Output the (X, Y) coordinate of the center of the cell containing the given text.  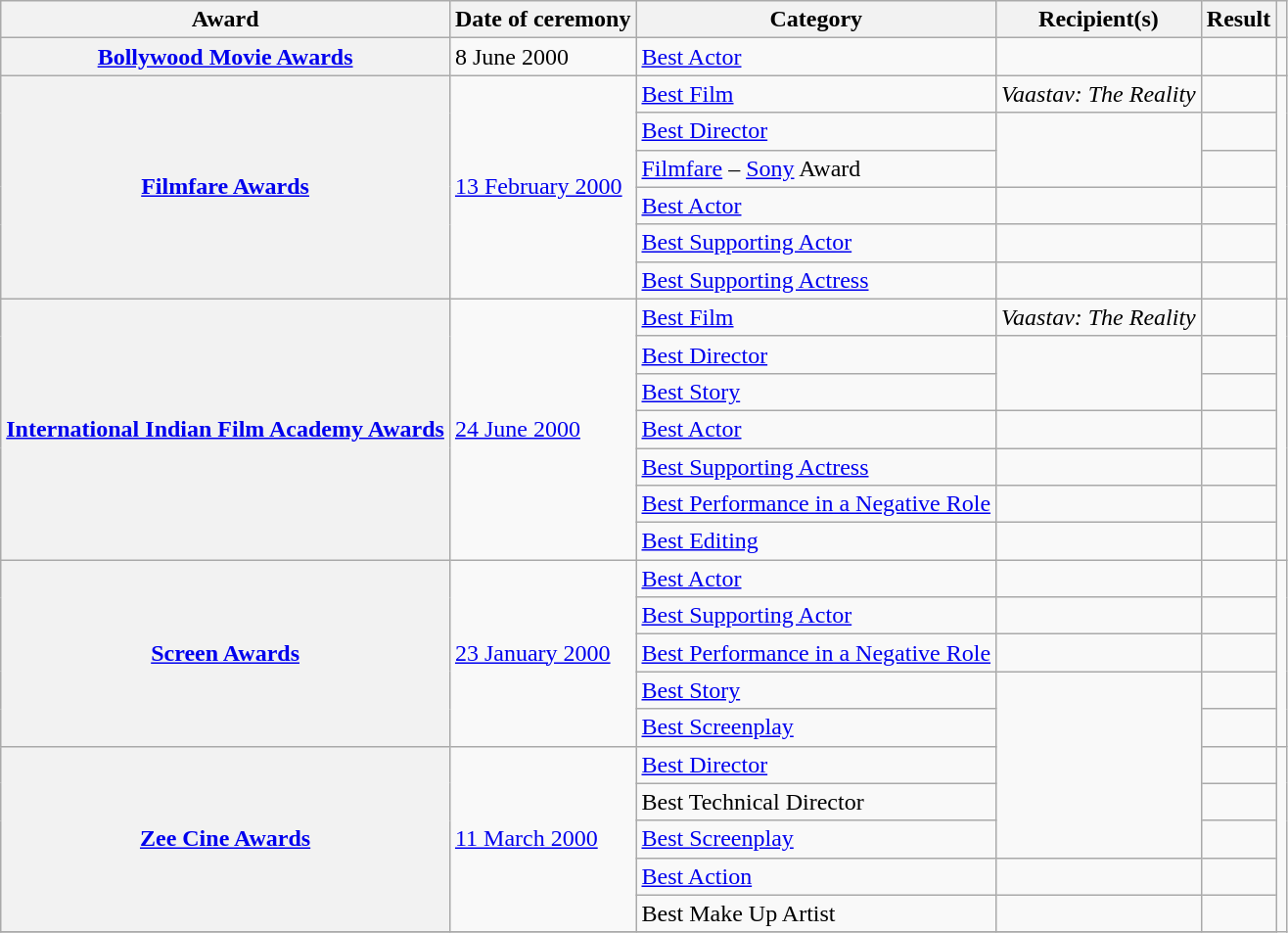
Zee Cine Awards (225, 839)
Result (1238, 20)
Best Action (816, 876)
8 June 2000 (542, 57)
Best Editing (816, 541)
Screen Awards (225, 653)
Category (816, 20)
11 March 2000 (542, 839)
Best Technical Director (816, 802)
Filmfare Awards (225, 187)
International Indian Film Academy Awards (225, 429)
Bollywood Movie Awards (225, 57)
Date of ceremony (542, 20)
Filmfare – Sony Award (816, 168)
13 February 2000 (542, 187)
24 June 2000 (542, 429)
Award (225, 20)
Best Make Up Artist (816, 913)
Recipient(s) (1099, 20)
23 January 2000 (542, 653)
